Extract the (x, y) coordinate from the center of the cell holding the provided text.  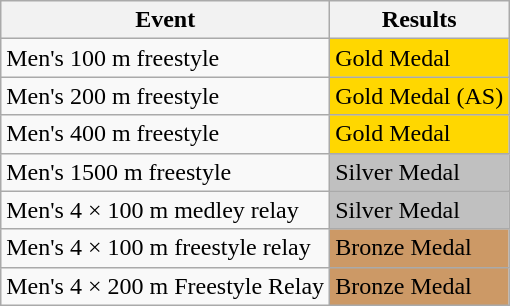
Gold Medal (AS) (420, 96)
Event (166, 20)
Men's 100 m freestyle (166, 58)
Men's 200 m freestyle (166, 96)
Men's 4 × 200 m Freestyle Relay (166, 286)
Men's 4 × 100 m medley relay (166, 210)
Men's 4 × 100 m freestyle relay (166, 248)
Results (420, 20)
Men's 1500 m freestyle (166, 172)
Men's 400 m freestyle (166, 134)
